Capture the cell that displays the provided text and extract its [X, Y] central coordinate. 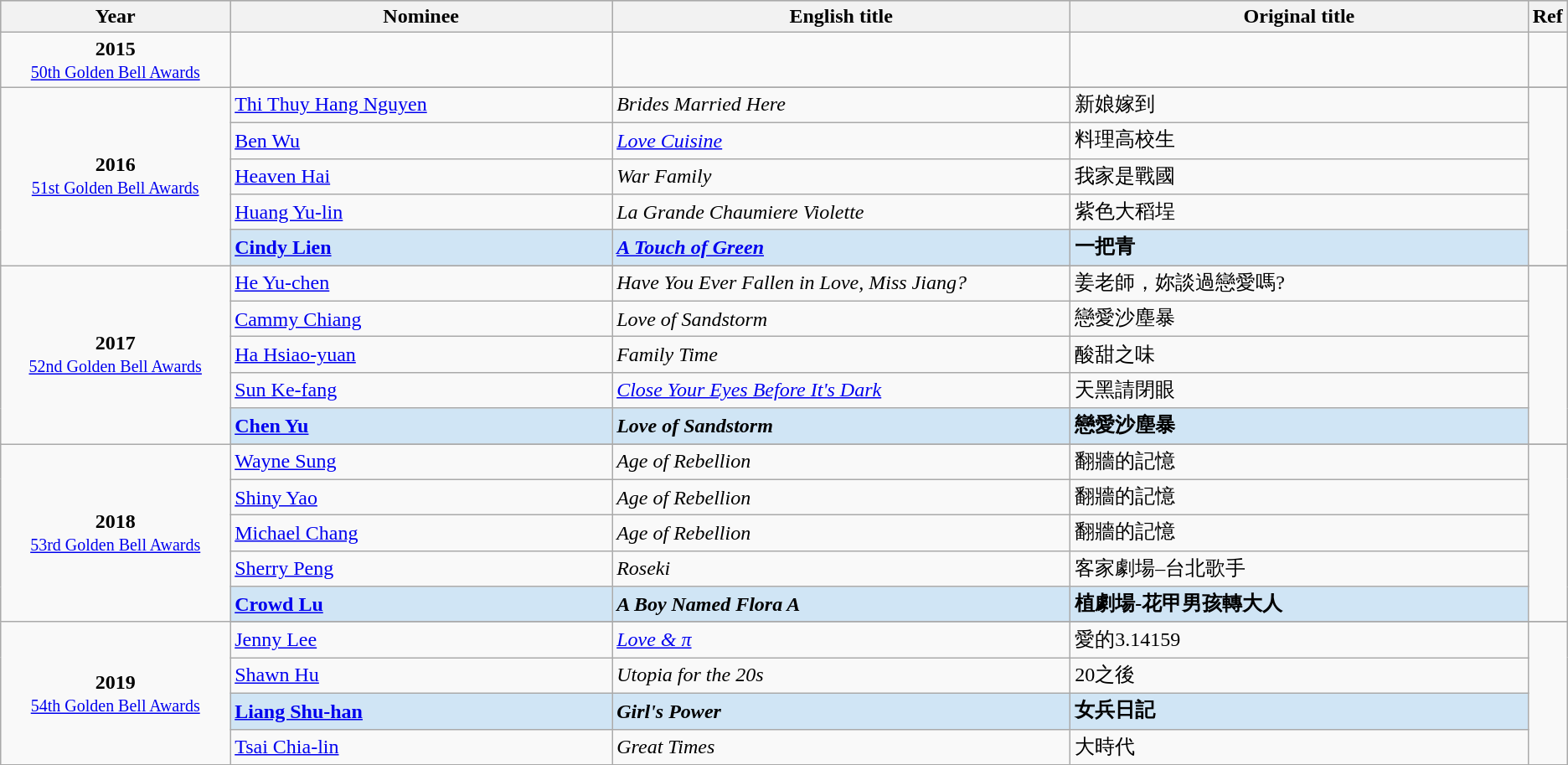
English title [841, 17]
Wayne Sung [421, 463]
酸甜之味 [1299, 355]
Tsai Chia-lin [421, 747]
客家劇場–台北歌手 [1299, 568]
女兵日記 [1299, 711]
He Yu-chen [421, 283]
天黑請閉眼 [1299, 390]
War Family [841, 176]
Michael Chang [421, 533]
Liang Shu-han [421, 711]
Utopia for the 20s [841, 675]
新娘嫁到 [1299, 106]
Nominee [421, 17]
Cammy Chiang [421, 318]
Crowd Lu [421, 605]
大時代 [1299, 747]
紫色大稻埕 [1299, 213]
Great Times [841, 747]
2015 50th Golden Bell Awards [116, 60]
Family Time [841, 355]
Year [116, 17]
Heaven Hai [421, 176]
Chen Yu [421, 426]
Love Cuisine [841, 141]
Original title [1299, 17]
Sherry Peng [421, 568]
Jenny Lee [421, 640]
Thi Thuy Hang Nguyen [421, 106]
Have You Ever Fallen in Love, Miss Jiang? [841, 283]
2019 54th Golden Bell Awards [116, 693]
我家是戰國 [1299, 176]
Cindy Lien [421, 248]
料理高校生 [1299, 141]
Shawn Hu [421, 675]
姜老師，妳談過戀愛嗎? [1299, 283]
2016 51st Golden Bell Awards [116, 176]
Close Your Eyes Before It's Dark [841, 390]
Sun Ke-fang [421, 390]
愛的3.14159 [1299, 640]
Ben Wu [421, 141]
Ref [1548, 17]
Girl's Power [841, 711]
2018 53rd Golden Bell Awards [116, 533]
Roseki [841, 568]
Huang Yu-lin [421, 213]
一把青 [1299, 248]
Brides Married Here [841, 106]
2017 52nd Golden Bell Awards [116, 355]
A Boy Named Flora A [841, 605]
La Grande Chaumiere Violette [841, 213]
A Touch of Green [841, 248]
Love & π [841, 640]
Ha Hsiao-yuan [421, 355]
植劇場-花甲男孩轉大人 [1299, 605]
Shiny Yao [421, 498]
20之後 [1299, 675]
